Return the [x, y] coordinate for the center point of the cell that contains the specified text.  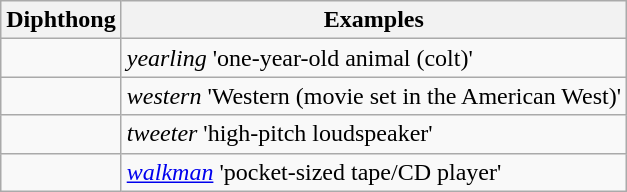
Examples [374, 20]
Diphthong [61, 20]
western 'Western (movie set in the American West)' [374, 96]
yearling 'one-year-old animal (colt)' [374, 58]
tweeter 'high-pitch loudspeaker' [374, 134]
walkman 'pocket-sized tape/CD player' [374, 172]
